Search for the cell housing the specified text and yield its [x, y] center coordinate. 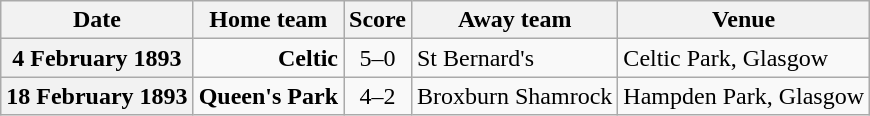
Broxburn Shamrock [514, 96]
4–2 [378, 96]
Venue [744, 20]
Away team [514, 20]
Score [378, 20]
Home team [268, 20]
St Bernard's [514, 58]
Queen's Park [268, 96]
5–0 [378, 58]
Celtic [268, 58]
Date [97, 20]
Celtic Park, Glasgow [744, 58]
18 February 1893 [97, 96]
4 February 1893 [97, 58]
Hampden Park, Glasgow [744, 96]
